For the text-containing cell, return its midpoint in (X, Y) coordinate format. 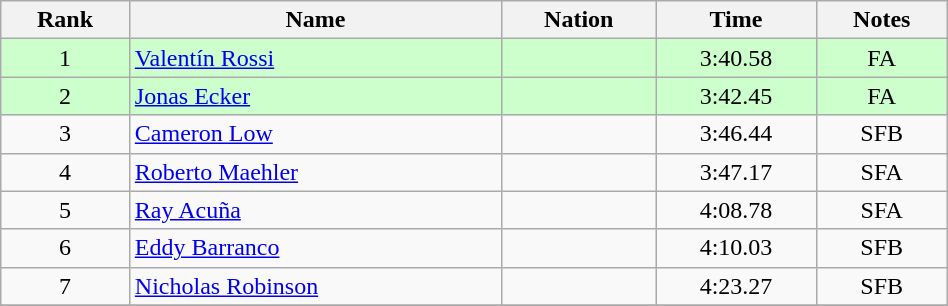
3:40.58 (736, 58)
3:47.17 (736, 172)
1 (66, 58)
6 (66, 248)
5 (66, 210)
Nicholas Robinson (315, 286)
3:46.44 (736, 134)
Nation (579, 20)
Roberto Maehler (315, 172)
4:23.27 (736, 286)
2 (66, 96)
4:08.78 (736, 210)
Name (315, 20)
4 (66, 172)
Cameron Low (315, 134)
4:10.03 (736, 248)
Ray Acuña (315, 210)
7 (66, 286)
3 (66, 134)
Rank (66, 20)
Eddy Barranco (315, 248)
3:42.45 (736, 96)
Valentín Rossi (315, 58)
Notes (882, 20)
Time (736, 20)
Jonas Ecker (315, 96)
